Extract the (X, Y) coordinate from the center of the cell holding the provided text.  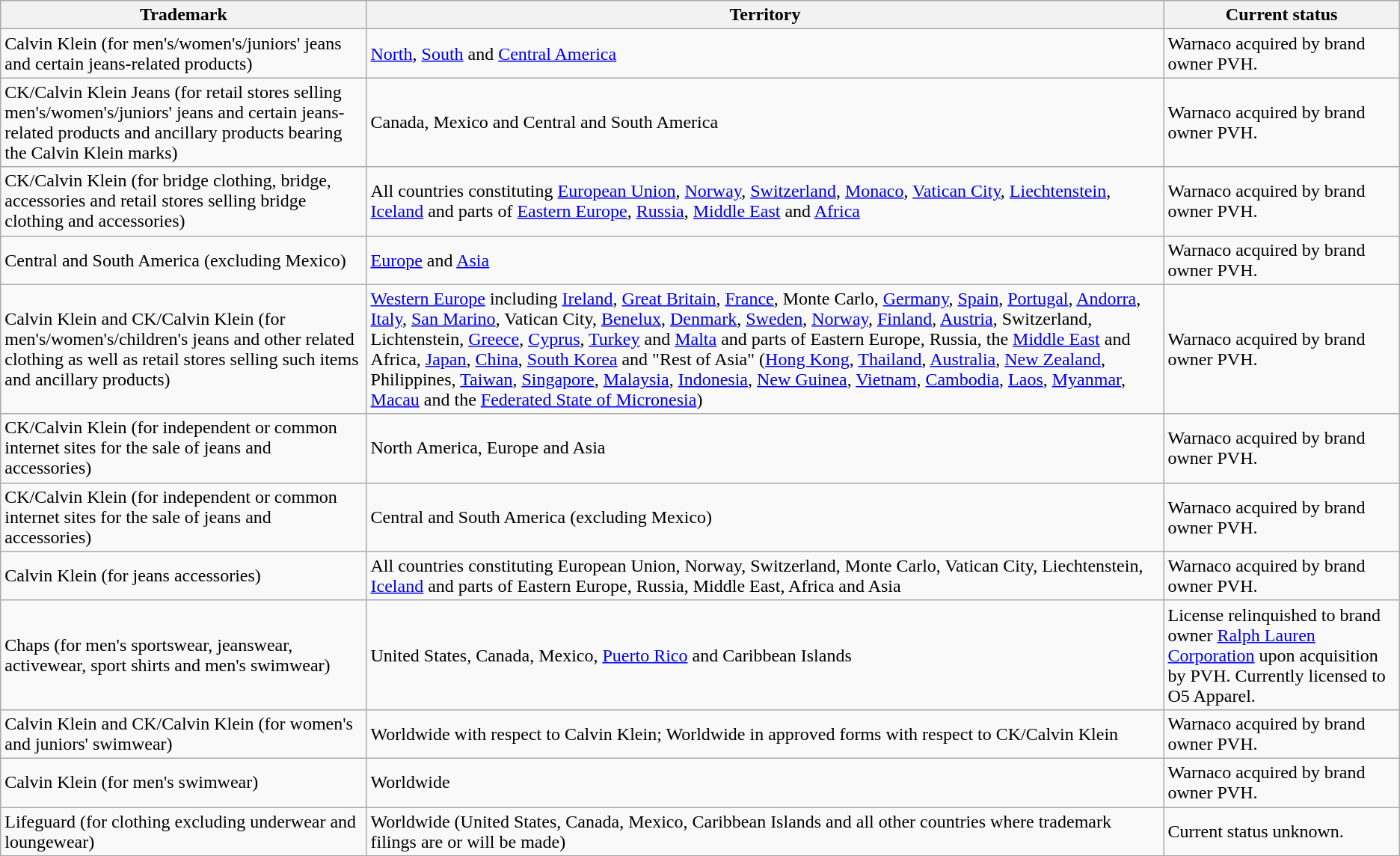
Lifeguard (for clothing excluding underwear and loungewear) (184, 831)
North, South and Central America (765, 54)
North America, Europe and Asia (765, 448)
Europe and Asia (765, 260)
Calvin Klein (for men's swimwear) (184, 783)
License relinquished to brand owner Ralph Lauren Corporation upon acquisition by PVH. Currently licensed to O5 Apparel. (1282, 655)
Worldwide (United States, Canada, Mexico, Caribbean Islands and all other countries where trademark filings are or will be made) (765, 831)
Current status (1282, 15)
Calvin Klein (for jeans accessories) (184, 576)
Chaps (for men's sportswear, jeanswear, activewear, sport shirts and men's swimwear) (184, 655)
Calvin Klein and CK/Calvin Klein (for women's and juniors' swimwear) (184, 733)
Canada, Mexico and Central and South America (765, 123)
Territory (765, 15)
Calvin Klein (for men's/women's/juniors' jeans and certain jeans-related products) (184, 54)
Worldwide (765, 783)
Current status unknown. (1282, 831)
United States, Canada, Mexico, Puerto Rico and Caribbean Islands (765, 655)
CK/Calvin Klein (for bridge clothing, bridge, accessories and retail stores selling bridge clothing and accessories) (184, 201)
Worldwide with respect to Calvin Klein; Worldwide in approved forms with respect to CK/Calvin Klein (765, 733)
Trademark (184, 15)
